Identify which cell holds the provided text, then report its (x, y) central coordinate. 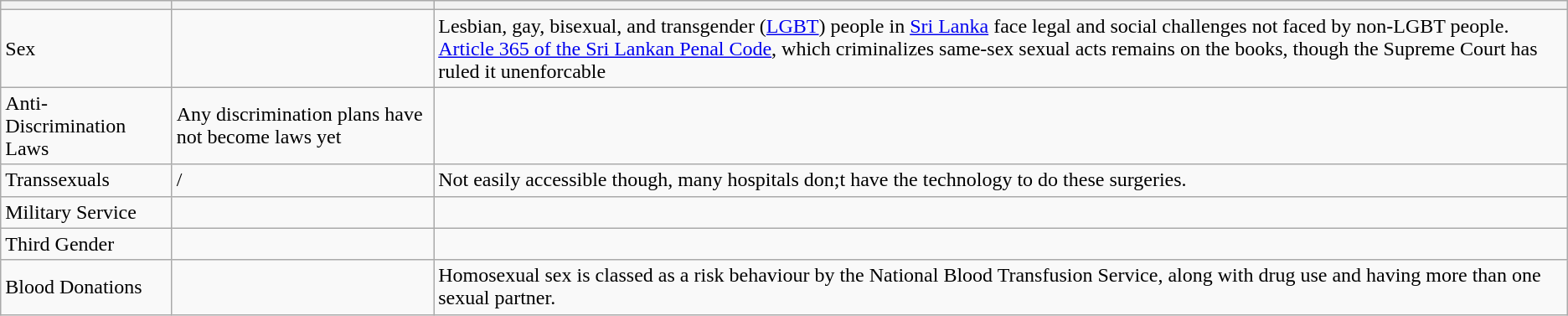
Third Gender (86, 244)
/ (302, 180)
Any discrimination plans have not become laws yet (302, 126)
Sex (86, 49)
Not easily accessible though, many hospitals don;t have the technology to do these surgeries. (1001, 180)
Military Service (86, 212)
Transsexuals (86, 180)
Blood Donations (86, 287)
Anti-Discrimination Laws (86, 126)
Homosexual sex is classed as a risk behaviour by the National Blood Transfusion Service, along with drug use and having more than one sexual partner. (1001, 287)
